Detect which cell encompasses the target text, then output its (X, Y) center coordinate. 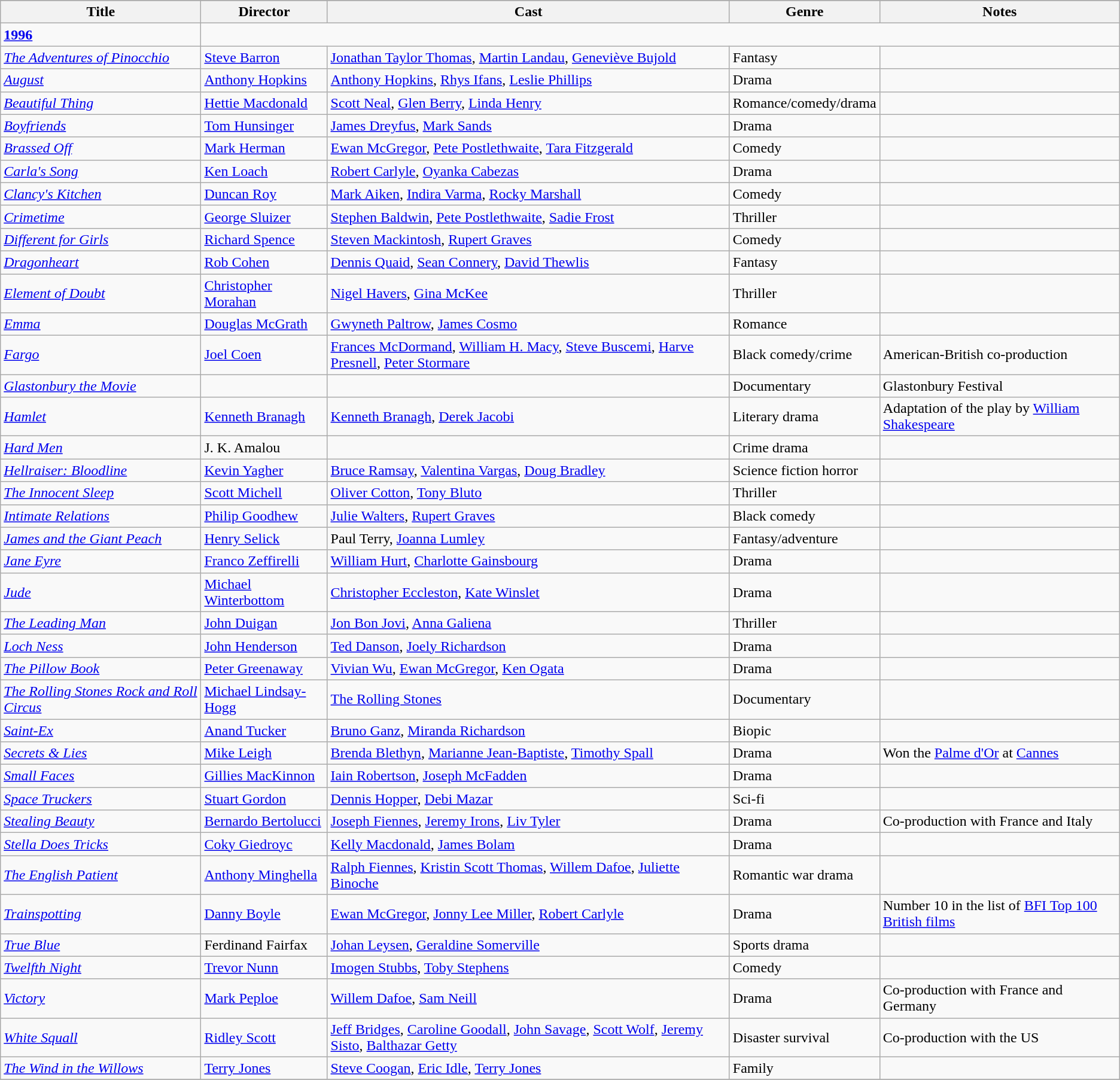
Peter Greenaway (264, 668)
Family (804, 1068)
Robert Carlyle, Oyanka Cabezas (528, 171)
Trainspotting (101, 914)
White Squall (101, 1038)
The Wind in the Willows (101, 1068)
Jude (101, 592)
Notes (999, 12)
Black comedy/crime (804, 355)
Hamlet (101, 416)
True Blue (101, 945)
Steve Coogan, Eric Idle, Terry Jones (528, 1068)
Bruno Ganz, Miranda Richardson (528, 731)
Mark Herman (264, 148)
Christopher Morahan (264, 293)
Coky Giedroyc (264, 844)
Hettie Macdonald (264, 103)
Kelly Macdonald, James Bolam (528, 844)
James and the Giant Peach (101, 539)
Genre (804, 12)
James Dreyfus, Mark Sands (528, 126)
George Sluizer (264, 217)
Element of Doubt (101, 293)
Title (101, 12)
Gillies MacKinnon (264, 776)
Kenneth Branagh, Derek Jacobi (528, 416)
Romance/comedy/drama (804, 103)
Steve Barron (264, 57)
Ferdinand Fairfax (264, 945)
Jonathan Taylor Thomas, Martin Landau, Geneviève Bujold (528, 57)
Mark Peploe (264, 998)
Fantasy/adventure (804, 539)
Saint-Ex (101, 731)
Mike Leigh (264, 753)
Bernardo Bertolucci (264, 822)
Trevor Nunn (264, 968)
Ken Loach (264, 171)
Vivian Wu, Ewan McGregor, Ken Ogata (528, 668)
The Innocent Sleep (101, 493)
Dennis Quaid, Sean Connery, David Thewlis (528, 262)
Hellraiser: Bloodline (101, 470)
The English Patient (101, 875)
Anthony Hopkins (264, 80)
Joel Coen (264, 355)
Number 10 in the list of BFI Top 100 British films (999, 914)
Steven Mackintosh, Rupert Graves (528, 239)
Anand Tucker (264, 731)
Anthony Hopkins, Rhys Ifans, Leslie Phillips (528, 80)
Romantic war drama (804, 875)
Hard Men (101, 448)
Jon Bon Jovi, Anna Galiena (528, 623)
Loch Ness (101, 646)
Imogen Stubbs, Toby Stephens (528, 968)
Michael Winterbottom (264, 592)
Julie Walters, Rupert Graves (528, 516)
Fargo (101, 355)
Rob Cohen (264, 262)
Crime drama (804, 448)
American-British co-production (999, 355)
Iain Robertson, Joseph McFadden (528, 776)
Ridley Scott (264, 1038)
Danny Boyle (264, 914)
1996 (101, 35)
Paul Terry, Joanna Lumley (528, 539)
Literary drama (804, 416)
Jeff Bridges, Caroline Goodall, John Savage, Scott Wolf, Jeremy Sisto, Balthazar Getty (528, 1038)
Co-production with the US (999, 1038)
Boyfriends (101, 126)
Duncan Roy (264, 194)
Secrets & Lies (101, 753)
Emma (101, 324)
Clancy's Kitchen (101, 194)
Scott Michell (264, 493)
Cast (528, 12)
The Adventures of Pinocchio (101, 57)
Different for Girls (101, 239)
J. K. Amalou (264, 448)
Disaster survival (804, 1038)
Mark Aiken, Indira Varma, Rocky Marshall (528, 194)
Dragonheart (101, 262)
August (101, 80)
Frances McDormand, William H. Macy, Steve Buscemi, Harve Presnell, Peter Stormare (528, 355)
Kenneth Branagh (264, 416)
Beautiful Thing (101, 103)
Sports drama (804, 945)
Ewan McGregor, Jonny Lee Miller, Robert Carlyle (528, 914)
Space Truckers (101, 799)
Crimetime (101, 217)
The Rolling Stones Rock and Roll Circus (101, 699)
Terry Jones (264, 1068)
Joseph Fiennes, Jeremy Irons, Liv Tyler (528, 822)
Biopic (804, 731)
Ewan McGregor, Pete Postlethwaite, Tara Fitzgerald (528, 148)
Co-production with France and Italy (999, 822)
Henry Selick (264, 539)
Christopher Eccleston, Kate Winslet (528, 592)
Stuart Gordon (264, 799)
Black comedy (804, 516)
Intimate Relations (101, 516)
Glastonbury Festival (999, 386)
Victory (101, 998)
John Henderson (264, 646)
Won the Palme d'Or at Cannes (999, 753)
Ralph Fiennes, Kristin Scott Thomas, Willem Dafoe, Juliette Binoche (528, 875)
Co-production with France and Germany (999, 998)
Anthony Minghella (264, 875)
Carla's Song (101, 171)
Johan Leysen, Geraldine Somerville (528, 945)
Kevin Yagher (264, 470)
Nigel Havers, Gina McKee (528, 293)
Philip Goodhew (264, 516)
Michael Lindsay-Hogg (264, 699)
Adaptation of the play by William Shakespeare (999, 416)
Tom Hunsinger (264, 126)
The Pillow Book (101, 668)
Richard Spence (264, 239)
Stephen Baldwin, Pete Postlethwaite, Sadie Frost (528, 217)
William Hurt, Charlotte Gainsbourg (528, 561)
Glastonbury the Movie (101, 386)
Ted Danson, Joely Richardson (528, 646)
Willem Dafoe, Sam Neill (528, 998)
Sci-fi (804, 799)
Director (264, 12)
Twelfth Night (101, 968)
Gwyneth Paltrow, James Cosmo (528, 324)
Brenda Blethyn, Marianne Jean-Baptiste, Timothy Spall (528, 753)
Small Faces (101, 776)
The Rolling Stones (528, 699)
Brassed Off (101, 148)
John Duigan (264, 623)
Douglas McGrath (264, 324)
Oliver Cotton, Tony Bluto (528, 493)
The Leading Man (101, 623)
Scott Neal, Glen Berry, Linda Henry (528, 103)
Science fiction horror (804, 470)
Franco Zeffirelli (264, 561)
Romance (804, 324)
Stella Does Tricks (101, 844)
Bruce Ramsay, Valentina Vargas, Doug Bradley (528, 470)
Jane Eyre (101, 561)
Dennis Hopper, Debi Mazar (528, 799)
Stealing Beauty (101, 822)
